Output the [x, y] coordinate of the center of the cell containing the given text.  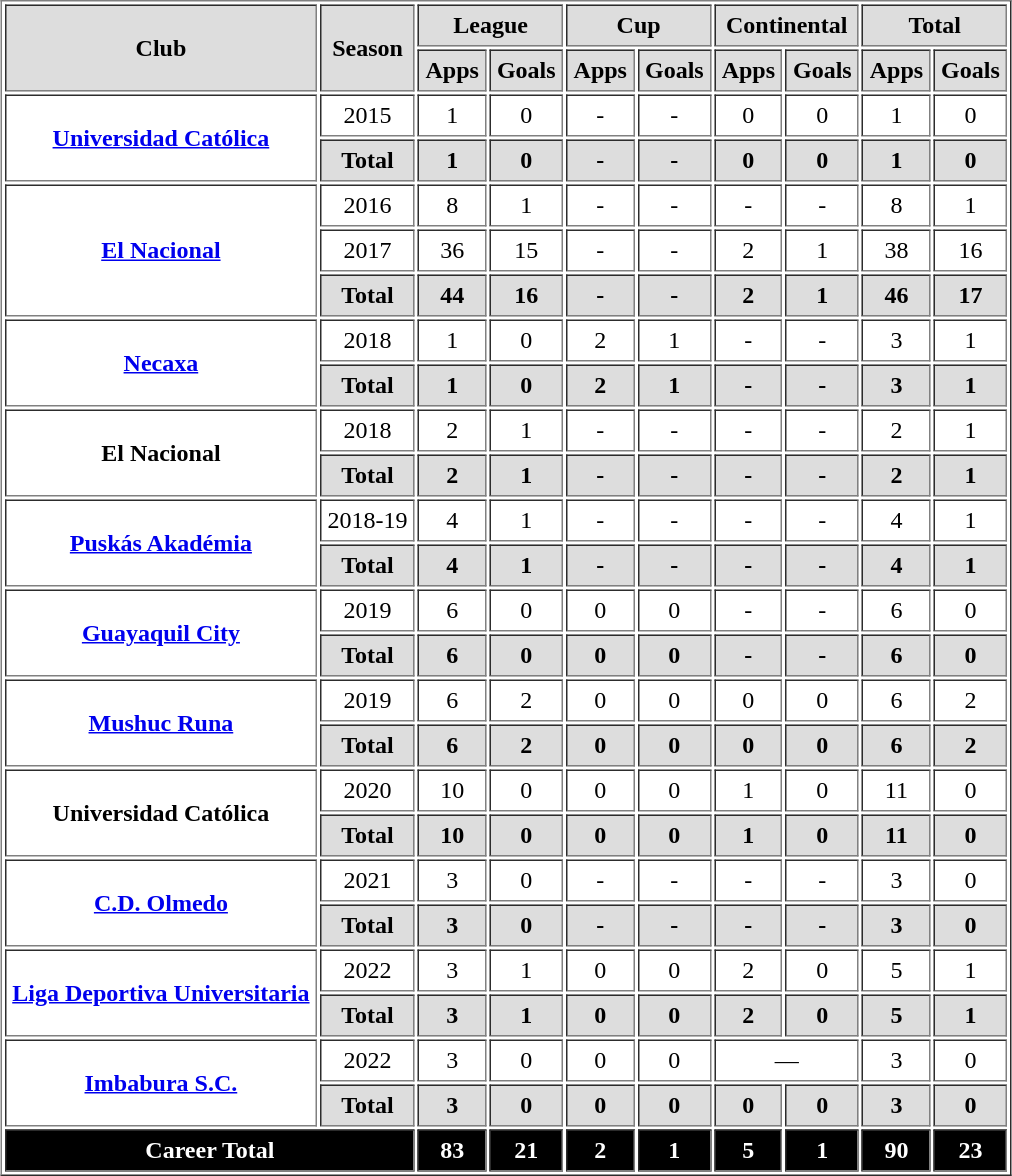
C.D. Olmedo [161, 904]
Cup [638, 25]
Mushuc Runa [161, 724]
Club [161, 48]
2017 [368, 251]
Guayaquil City [161, 634]
44 [452, 295]
2020 [368, 791]
Puskás Akadémia [161, 544]
36 [452, 251]
2016 [368, 205]
Liga Deportiva Universitaria [161, 994]
Necaxa [161, 364]
46 [896, 295]
2021 [368, 881]
Continental [786, 25]
90 [896, 1151]
— [786, 1061]
23 [971, 1151]
21 [526, 1151]
83 [452, 1151]
2015 [368, 115]
15 [526, 251]
League [490, 25]
2018-19 [368, 521]
Imbabura S.C. [161, 1084]
38 [896, 251]
Career Total [210, 1151]
Season [368, 48]
17 [971, 295]
